Return the [x, y] coordinate for the center point of the cell that contains the specified text.  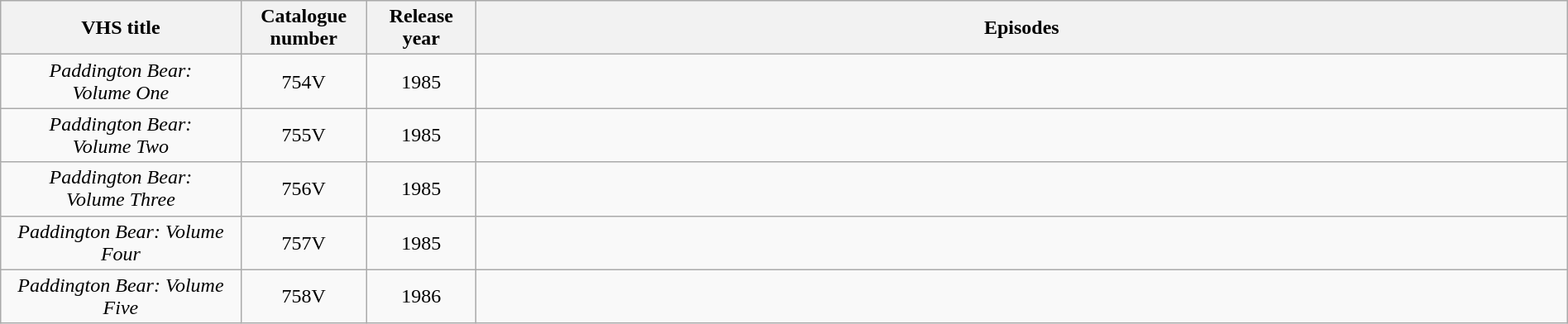
Paddington Bear:Volume Two [121, 136]
754V [304, 81]
757V [304, 243]
VHS title [121, 28]
Release year [421, 28]
1986 [421, 296]
Episodes [1021, 28]
755V [304, 136]
Paddington Bear: Volume Four [121, 243]
Paddington Bear:Volume One [121, 81]
Paddington Bear:Volume Three [121, 188]
Cataloguenumber [304, 28]
Paddington Bear: Volume Five [121, 296]
758V [304, 296]
756V [304, 188]
